From the cell containing the given text, extract its center point as (x, y) coordinate. 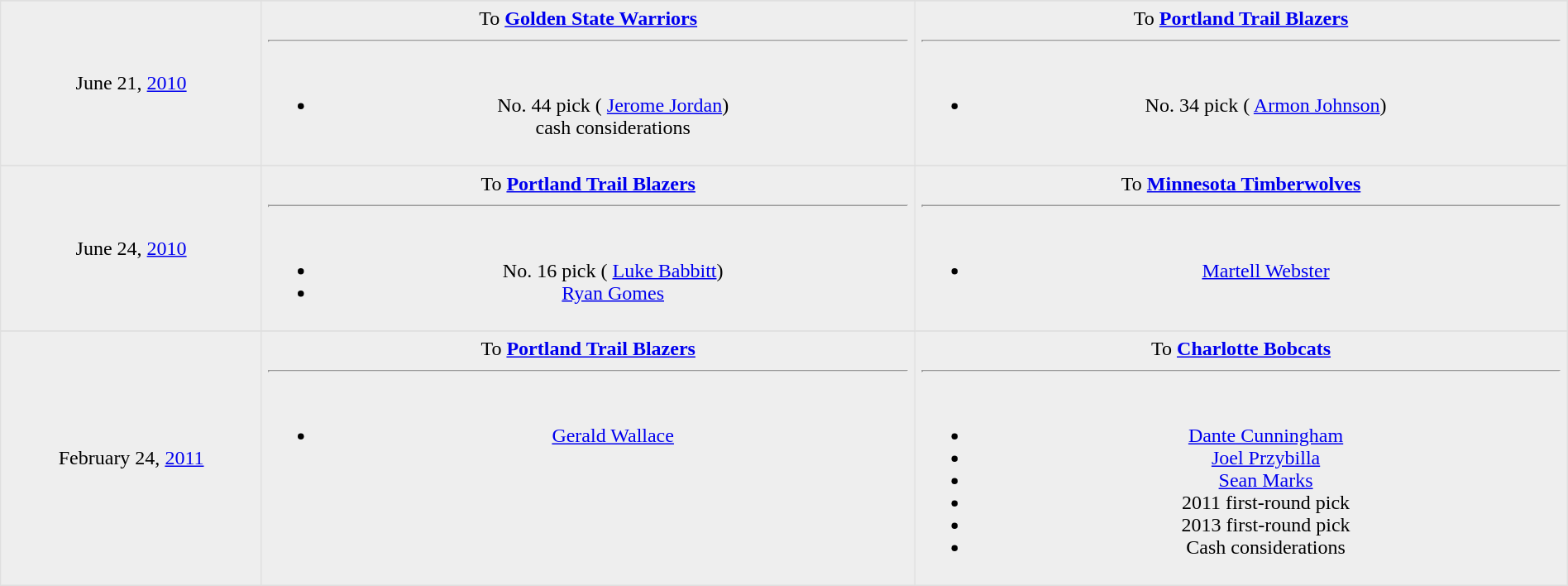
To Portland Trail BlazersNo. 16 pick ( Luke Babbitt) Ryan Gomes (587, 248)
To Golden State WarriorsNo. 44 pick ( Jerome Jordan)cash considerations (587, 84)
To Charlotte Bobcats Dante Cunningham Joel Przybilla Sean Marks2011 first-round pick2013 first-round pickCash considerations (1241, 459)
February 24, 2011 (131, 459)
June 24, 2010 (131, 248)
To Portland Trail Blazers Gerald Wallace (587, 459)
To Portland Trail BlazersNo. 34 pick ( Armon Johnson) (1241, 84)
June 21, 2010 (131, 84)
To Minnesota Timberwolves Martell Webster (1241, 248)
